Output the (X, Y) coordinate of the center of the cell containing the given text.  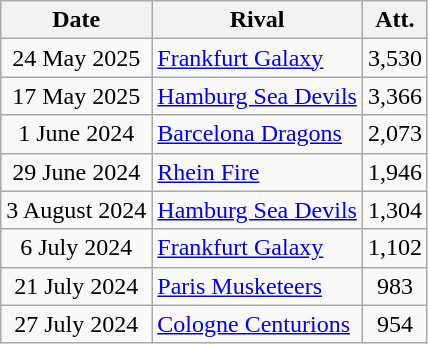
17 May 2025 (76, 96)
Date (76, 20)
3 August 2024 (76, 210)
1,102 (394, 248)
3,530 (394, 58)
Rhein Fire (258, 172)
Cologne Centurions (258, 324)
954 (394, 324)
27 July 2024 (76, 324)
Att. (394, 20)
6 July 2024 (76, 248)
983 (394, 286)
2,073 (394, 134)
21 July 2024 (76, 286)
24 May 2025 (76, 58)
3,366 (394, 96)
1,304 (394, 210)
1,946 (394, 172)
Rival (258, 20)
Barcelona Dragons (258, 134)
1 June 2024 (76, 134)
Paris Musketeers (258, 286)
29 June 2024 (76, 172)
